Return (X, Y) of the center of cell containing provided text 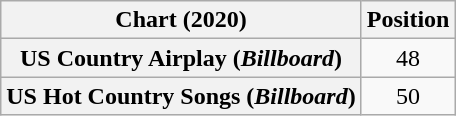
US Hot Country Songs (Billboard) (181, 96)
48 (408, 58)
Chart (2020) (181, 20)
Position (408, 20)
US Country Airplay (Billboard) (181, 58)
50 (408, 96)
